Determine the (X, Y) coordinate at the center of the cell enclosing the given text.  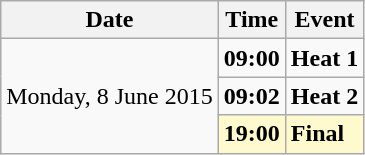
Heat 1 (324, 58)
09:02 (252, 96)
Date (110, 20)
09:00 (252, 58)
Heat 2 (324, 96)
Event (324, 20)
19:00 (252, 134)
Monday, 8 June 2015 (110, 96)
Time (252, 20)
Final (324, 134)
